Return [X, Y] of the center of cell containing provided text 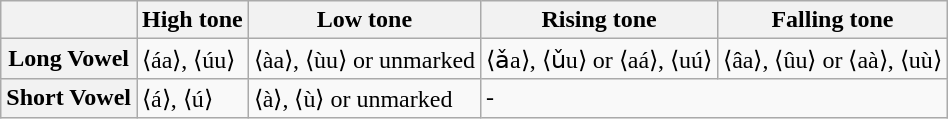
High tone [192, 20]
Low tone [364, 20]
⟨á⟩, ⟨ú⟩ [192, 98]
⟨âa⟩, ⟨ûu⟩ or ⟨aà⟩, ⟨uù⟩ [833, 59]
Long Vowel [69, 59]
⟨àa⟩, ⟨ùu⟩ or unmarked [364, 59]
⟨áa⟩, ⟨úu⟩ [192, 59]
Falling tone [833, 20]
Rising tone [600, 20]
Short Vowel [69, 98]
- [714, 98]
⟨à⟩, ⟨ù⟩ or unmarked [364, 98]
⟨ǎa⟩, ⟨ǔu⟩ or ⟨aá⟩, ⟨uú⟩ [600, 59]
